For the text-containing cell, return its midpoint in (x, y) coordinate format. 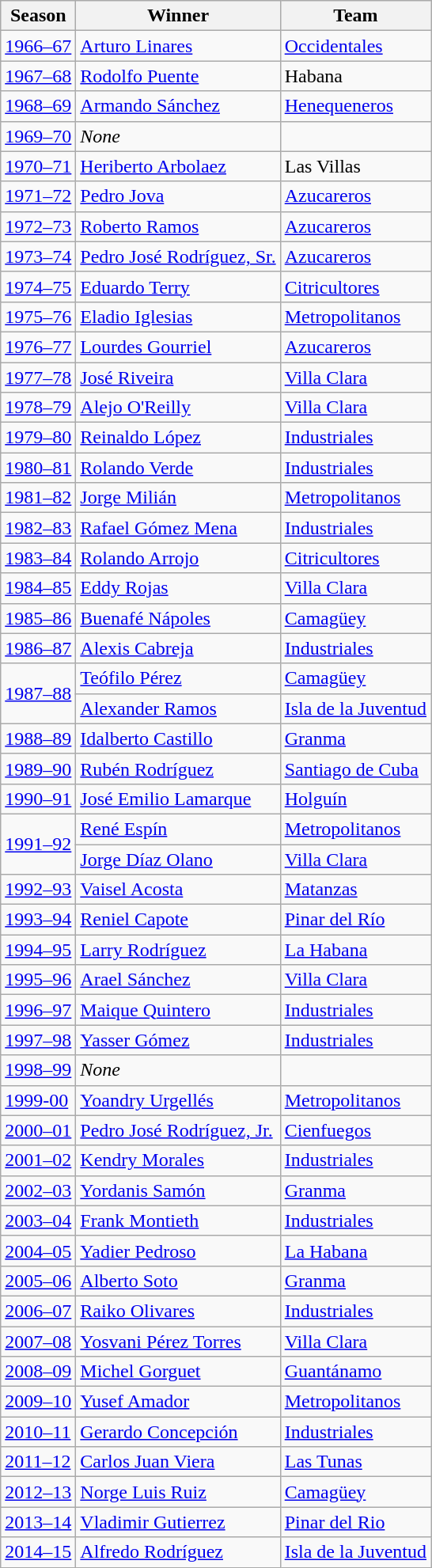
1993–94 (38, 920)
1989–90 (38, 769)
Arturo Linares (178, 46)
1982–83 (38, 528)
Reniel Capote (178, 920)
Yadier Pedroso (178, 1251)
Las Tunas (355, 1462)
1988–89 (38, 738)
2010–11 (38, 1432)
Rubén Rodríguez (178, 769)
Kendry Morales (178, 1160)
1976–77 (38, 347)
Rodolfo Puente (178, 76)
Pedro José Rodríguez, Jr. (178, 1130)
Yusef Amador (178, 1402)
1973–74 (38, 256)
Vaisel Acosta (178, 890)
1981–82 (38, 498)
Vladimir Gutierrez (178, 1522)
Heriberto Arbolaez (178, 166)
Team (355, 16)
1970–71 (38, 166)
Maique Quintero (178, 1010)
Guantánamo (355, 1372)
Eddy Rojas (178, 588)
Lourdes Gourriel (178, 347)
1972–73 (38, 226)
1978–79 (38, 408)
Raiko Olivares (178, 1311)
1992–93 (38, 890)
Arael Sánchez (178, 980)
Occidentales (355, 46)
1985–86 (38, 618)
Eladio Iglesias (178, 317)
2003–04 (38, 1221)
Yoandry Urgellés (178, 1100)
Pinar del Río (355, 920)
2014–15 (38, 1552)
1974–75 (38, 287)
Jorge Milián (178, 498)
Idalberto Castillo (178, 738)
Season (38, 16)
2009–10 (38, 1402)
Armando Sánchez (178, 106)
Winner (178, 16)
Teófilo Pérez (178, 678)
Yordanis Samón (178, 1190)
1990–91 (38, 799)
1983–84 (38, 558)
1966–67 (38, 46)
Habana (355, 76)
1987–88 (38, 693)
Alfredo Rodríguez (178, 1552)
2006–07 (38, 1311)
1986–87 (38, 648)
1998–99 (38, 1070)
José Emilio Lamarque (178, 799)
Alberto Soto (178, 1281)
Las Villas (355, 166)
Frank Montieth (178, 1221)
José Riveira (178, 378)
Holguín (355, 799)
1967–68 (38, 76)
1994–95 (38, 950)
1999-00 (38, 1100)
Pedro José Rodríguez, Sr. (178, 256)
1996–97 (38, 1010)
Alejo O'Reilly (178, 408)
Buenafé Nápoles (178, 618)
Cienfuegos (355, 1130)
2002–03 (38, 1190)
Reinaldo López (178, 438)
Pedro Jova (178, 196)
2011–12 (38, 1462)
1984–85 (38, 588)
Gerardo Concepción (178, 1432)
Carlos Juan Viera (178, 1462)
1980–81 (38, 468)
Yasser Gómez (178, 1040)
2012–13 (38, 1492)
1969–70 (38, 136)
Michel Gorguet (178, 1372)
1979–80 (38, 438)
2001–02 (38, 1160)
2004–05 (38, 1251)
Jorge Díaz Olano (178, 859)
Rolando Arrojo (178, 558)
2007–08 (38, 1342)
1995–96 (38, 980)
1971–72 (38, 196)
2013–14 (38, 1522)
Alexis Cabreja (178, 648)
Roberto Ramos (178, 226)
Rolando Verde (178, 468)
René Espín (178, 829)
Rafael Gómez Mena (178, 528)
Yosvani Pérez Torres (178, 1342)
Norge Luis Ruiz (178, 1492)
Matanzas (355, 890)
1975–76 (38, 317)
1977–78 (38, 378)
Eduardo Terry (178, 287)
1968–69 (38, 106)
2000–01 (38, 1130)
1991–92 (38, 844)
Alexander Ramos (178, 708)
2008–09 (38, 1372)
Larry Rodríguez (178, 950)
1997–98 (38, 1040)
Henequeneros (355, 106)
Santiago de Cuba (355, 769)
2005–06 (38, 1281)
Pinar del Rio (355, 1522)
